Capture the cell that displays the provided text and extract its [x, y] central coordinate. 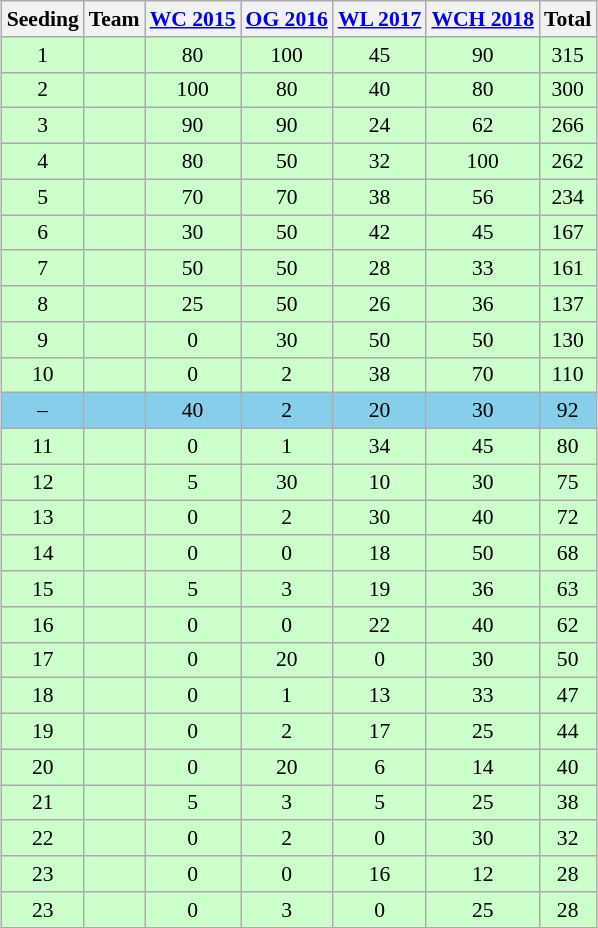
44 [568, 732]
63 [568, 589]
75 [568, 482]
130 [568, 340]
11 [43, 447]
92 [568, 411]
26 [380, 304]
47 [568, 696]
34 [380, 447]
262 [568, 162]
68 [568, 554]
315 [568, 55]
Team [114, 19]
167 [568, 233]
7 [43, 269]
72 [568, 518]
8 [43, 304]
WCH 2018 [482, 19]
24 [380, 126]
WC 2015 [193, 19]
161 [568, 269]
Total [568, 19]
300 [568, 90]
137 [568, 304]
266 [568, 126]
WL 2017 [380, 19]
9 [43, 340]
56 [482, 197]
110 [568, 375]
– [43, 411]
4 [43, 162]
Seeding [43, 19]
OG 2016 [287, 19]
15 [43, 589]
21 [43, 803]
42 [380, 233]
234 [568, 197]
